Scan for the cell matching the given text and deliver its [X, Y] coordinate at center. 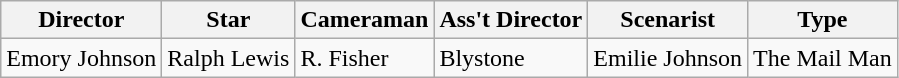
Director [82, 20]
Star [228, 20]
The Mail Man [823, 58]
Ass't Director [511, 20]
R. Fisher [364, 58]
Ralph Lewis [228, 58]
Cameraman [364, 20]
Emory Johnson [82, 58]
Blystone [511, 58]
Scenarist [668, 20]
Emilie Johnson [668, 58]
Type [823, 20]
